Scan for the cell matching the given text and deliver its (x, y) coordinate at center. 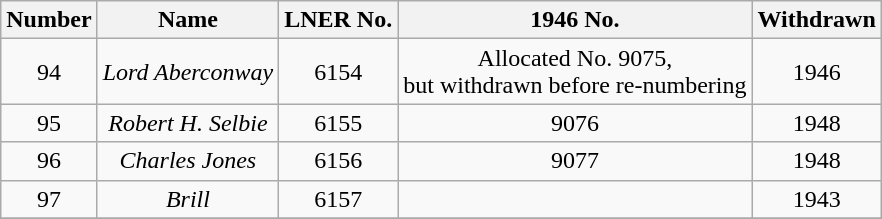
97 (49, 199)
1943 (816, 199)
95 (49, 123)
9077 (575, 161)
Brill (188, 199)
Allocated No. 9075, but withdrawn before re-numbering (575, 72)
94 (49, 72)
LNER No. (338, 20)
1946 No. (575, 20)
Name (188, 20)
Lord Aberconway (188, 72)
9076 (575, 123)
Withdrawn (816, 20)
6154 (338, 72)
Charles Jones (188, 161)
6155 (338, 123)
Robert H. Selbie (188, 123)
Number (49, 20)
6157 (338, 199)
1946 (816, 72)
96 (49, 161)
6156 (338, 161)
